Return (x, y) of the center of cell containing provided text 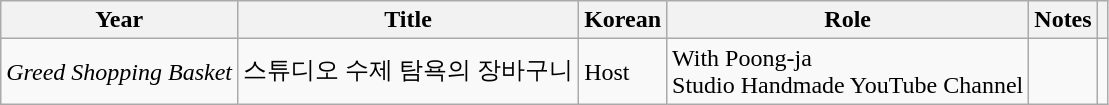
Notes (1063, 20)
Host (623, 72)
Greed Shopping Basket (120, 72)
Korean (623, 20)
스튜디오 수제 탐욕의 장바구니 (408, 72)
With Poong-jaStudio Handmade YouTube Channel (848, 72)
Title (408, 20)
Role (848, 20)
Year (120, 20)
